Search for the cell housing the specified text and yield its [X, Y] center coordinate. 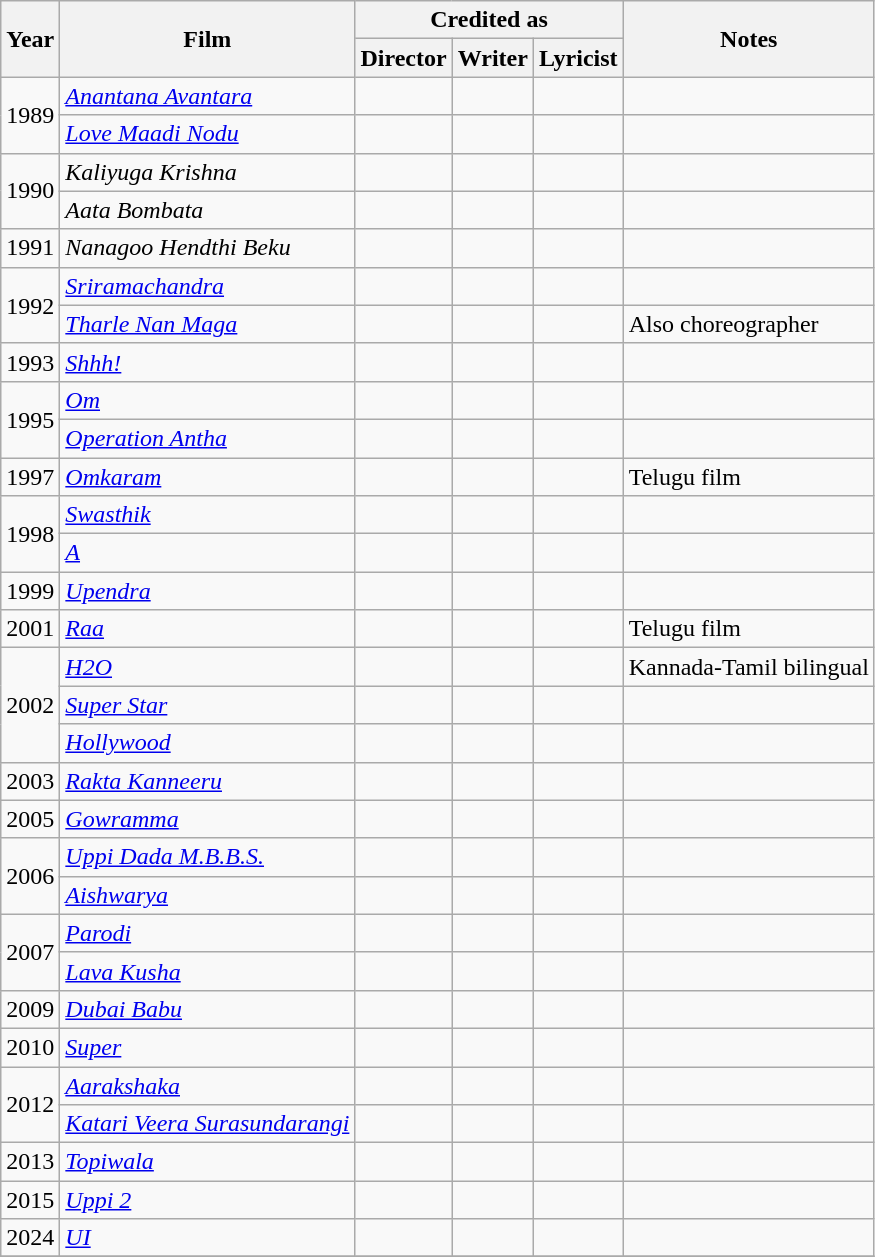
Kaliyuga Krishna [208, 172]
UI [208, 1238]
Credited as [489, 20]
2001 [30, 629]
Swasthik [208, 515]
Operation Antha [208, 438]
Sriramachandra [208, 286]
2012 [30, 1104]
1999 [30, 591]
Topiwala [208, 1162]
Aata Bombata [208, 210]
2013 [30, 1162]
A [208, 553]
1991 [30, 248]
Omkaram [208, 477]
Nanagoo Hendthi Beku [208, 248]
Year [30, 39]
Notes [748, 39]
2024 [30, 1238]
1989 [30, 115]
1993 [30, 362]
H2O [208, 667]
Uppi Dada M.B.B.S. [208, 857]
Aarakshaka [208, 1085]
2006 [30, 876]
Rakta Kanneeru [208, 781]
Uppi 2 [208, 1200]
1995 [30, 419]
Writer [492, 58]
Anantana Avantara [208, 96]
Super [208, 1047]
Super Star [208, 705]
1992 [30, 305]
Katari Veera Surasundarangi [208, 1124]
Dubai Babu [208, 1009]
Love Maadi Nodu [208, 134]
Gowramma [208, 819]
Lava Kusha [208, 971]
2015 [30, 1200]
2007 [30, 952]
Parodi [208, 933]
2003 [30, 781]
Director [404, 58]
Also choreographer [748, 324]
1997 [30, 477]
Raa [208, 629]
Om [208, 400]
Upendra [208, 591]
2009 [30, 1009]
Kannada-Tamil bilingual [748, 667]
1998 [30, 534]
Shhh! [208, 362]
2005 [30, 819]
Hollywood [208, 743]
2002 [30, 705]
Lyricist [578, 58]
2010 [30, 1047]
Tharle Nan Maga [208, 324]
1990 [30, 191]
Film [208, 39]
Aishwarya [208, 895]
